Determine the [X, Y] coordinate at the center of the cell enclosing the given text.  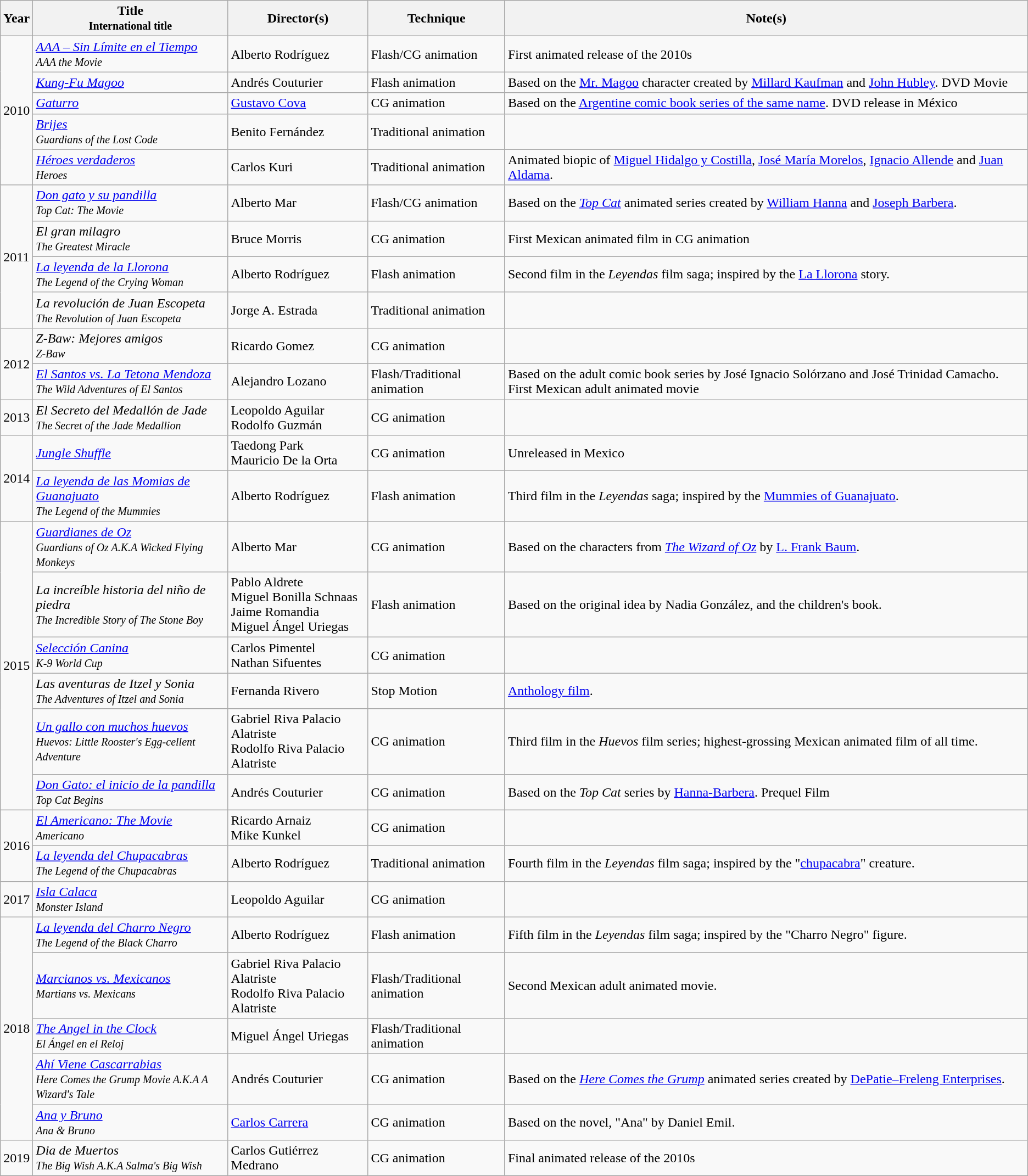
Gaturro [131, 103]
Leopoldo AguilarRodolfo Guzmán [298, 417]
Miguel Ángel Uriegas [298, 1035]
Don gato y su pandillaTop Cat: The Movie [131, 203]
Ricardo Gomez [298, 346]
Second Mexican adult animated movie. [766, 985]
La leyenda del ChupacabrasThe Legend of the Chupacabras [131, 863]
La revolución de Juan EscopetaThe Revolution of Juan Escopeta [131, 310]
Unreleased in Mexico [766, 453]
Director(s) [298, 19]
2014 [16, 479]
2019 [16, 1158]
Second film in the Leyendas film saga; inspired by the La Llorona story. [766, 275]
Gustavo Cova [298, 103]
Z-Baw: Mejores amigosZ-Baw [131, 346]
Guardianes de OzGuardians of Oz A.K.A Wicked Flying Monkeys [131, 547]
2012 [16, 363]
Technique [436, 19]
Carlos PimentelNathan Sifuentes [298, 656]
Un gallo con muchos huevosHuevos: Little Rooster's Egg-cellent Adventure [131, 741]
2015 [16, 665]
2016 [16, 845]
Fifth film in the Leyendas film saga; inspired by the "Charro Negro" figure. [766, 934]
TitleInternational title [131, 19]
Bruce Morris [298, 238]
Leopoldo Aguilar [298, 899]
Third film in the Leyendas saga; inspired by the Mummies of Guanajuato. [766, 496]
La leyenda de la LloronaThe Legend of the Crying Woman [131, 275]
Jorge A. Estrada [298, 310]
El Americano: The MovieAmericano [131, 828]
El Secreto del Medallón de JadeThe Secret of the Jade Medallion [131, 417]
Fourth film in the Leyendas film saga; inspired by the "chupacabra" creature. [766, 863]
2017 [16, 899]
Las aventuras de Itzel y SoniaThe Adventures of Itzel and Sonia [131, 691]
Marcianos vs. MexicanosMartians vs. Mexicans [131, 985]
Year [16, 19]
Final animated release of the 2010s [766, 1158]
Kung-Fu Magoo [131, 82]
BrijesGuardians of the Lost Code [131, 132]
First Mexican animated film in CG animation [766, 238]
2018 [16, 1028]
Jungle Shuffle [131, 453]
Taedong ParkMauricio De la Orta [298, 453]
Ahí Viene CascarrabiasHere Comes the Grump Movie A.K.A A Wizard's Tale [131, 1079]
Stop Motion [436, 691]
El gran milagroThe Greatest Miracle [131, 238]
2011 [16, 256]
Anthology film. [766, 691]
Héroes verdaderosHeroes [131, 167]
Note(s) [766, 19]
Isla CalacaMonster Island [131, 899]
Carlos Kuri [298, 167]
Animated biopic of Miguel Hidalgo y Costilla, José María Morelos, Ignacio Allende and Juan Aldama. [766, 167]
Carlos Gutiérrez Medrano [298, 1158]
2010 [16, 111]
Alejandro Lozano [298, 381]
El Santos vs. La Tetona MendozaThe Wild Adventures of El Santos [131, 381]
Based on the novel, "Ana" by Daniel Emil. [766, 1122]
Based on the original idea by Nadia González, and the children's book. [766, 605]
Pablo AldreteMiguel Bonilla SchnaasJaime RomandiaMiguel Ángel Uriegas [298, 605]
Ana y BrunoAna & Bruno [131, 1122]
Based on the Argentine comic book series of the same name. DVD release in México [766, 103]
First animated release of the 2010s [766, 54]
Based on the Here Comes the Grump animated series created by DePatie–Freleng Enterprises. [766, 1079]
Based on the adult comic book series by José Ignacio Solórzano and José Trinidad Camacho. First Mexican adult animated movie [766, 381]
2013 [16, 417]
Third film in the Huevos film series; highest-grossing Mexican animated film of all time. [766, 741]
La increíble historia del niño de piedraThe Incredible Story of The Stone Boy [131, 605]
Based on the Top Cat series by Hanna-Barbera. Prequel Film [766, 792]
La leyenda del Charro NegroThe Legend of the Black Charro [131, 934]
The Angel in the ClockEl Ángel en el Reloj [131, 1035]
Based on the Top Cat animated series created by William Hanna and Joseph Barbera. [766, 203]
Dia de MuertosThe Big Wish A.K.A Salma's Big Wish [131, 1158]
AAA – Sin Límite en el TiempoAAA the Movie [131, 54]
Fernanda Rivero [298, 691]
Ricardo ArnaizMike Kunkel [298, 828]
Based on the characters from The Wizard of Oz by L. Frank Baum. [766, 547]
Carlos Carrera [298, 1122]
Based on the Mr. Magoo character created by Millard Kaufman and John Hubley. DVD Movie [766, 82]
Selección CaninaK-9 World Cup [131, 656]
Don Gato: el inicio de la pandillaTop Cat Begins [131, 792]
La leyenda de las Momias de GuanajuatoThe Legend of the Mummies [131, 496]
Benito Fernández [298, 132]
